Search for the cell housing the specified text and yield its [X, Y] center coordinate. 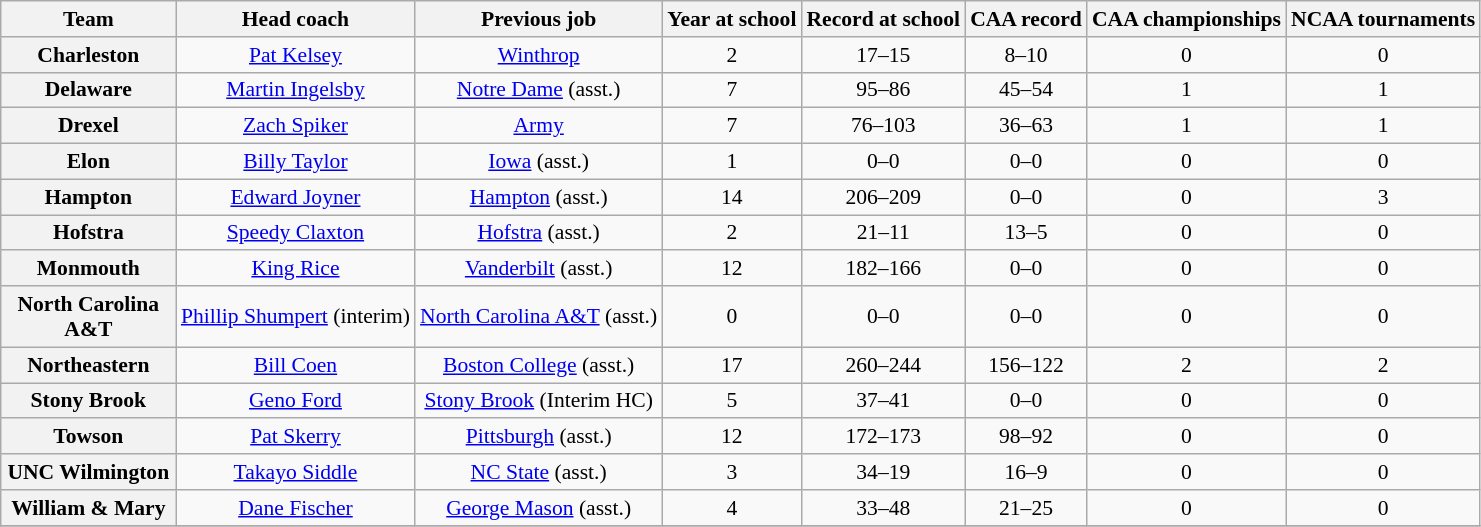
Winthrop [538, 55]
Record at school [883, 19]
34–19 [883, 472]
Dane Fischer [296, 508]
36–63 [1026, 126]
Army [538, 126]
Drexel [88, 126]
Takayo Siddle [296, 472]
Monmouth [88, 269]
Pat Skerry [296, 437]
76–103 [883, 126]
Delaware [88, 90]
Geno Ford [296, 401]
CAA record [1026, 19]
Year at school [732, 19]
156–122 [1026, 365]
8–10 [1026, 55]
Head coach [296, 19]
Notre Dame (asst.) [538, 90]
Zach Spiker [296, 126]
Bill Coen [296, 365]
Iowa (asst.) [538, 162]
Stony Brook (Interim HC) [538, 401]
98–92 [1026, 437]
4 [732, 508]
172–173 [883, 437]
Pat Kelsey [296, 55]
UNC Wilmington [88, 472]
George Mason (asst.) [538, 508]
Hofstra (asst.) [538, 233]
Northeastern [88, 365]
Elon [88, 162]
206–209 [883, 197]
Stony Brook [88, 401]
William & Mary [88, 508]
Hofstra [88, 233]
260–244 [883, 365]
Previous job [538, 19]
NCAA tournaments [1383, 19]
North Carolina A&T (asst.) [538, 316]
Boston College (asst.) [538, 365]
Hampton [88, 197]
33–48 [883, 508]
Billy Taylor [296, 162]
CAA championships [1186, 19]
45–54 [1026, 90]
Towson [88, 437]
17–15 [883, 55]
13–5 [1026, 233]
Team [88, 19]
Phillip Shumpert (interim) [296, 316]
Edward Joyner [296, 197]
King Rice [296, 269]
16–9 [1026, 472]
182–166 [883, 269]
95–86 [883, 90]
Pittsburgh (asst.) [538, 437]
Martin Ingelsby [296, 90]
North Carolina A&T [88, 316]
Speedy Claxton [296, 233]
Charleston [88, 55]
37–41 [883, 401]
21–11 [883, 233]
17 [732, 365]
Hampton (asst.) [538, 197]
21–25 [1026, 508]
Vanderbilt (asst.) [538, 269]
14 [732, 197]
NC State (asst.) [538, 472]
5 [732, 401]
